For the text-containing cell, return its midpoint in [X, Y] coordinate format. 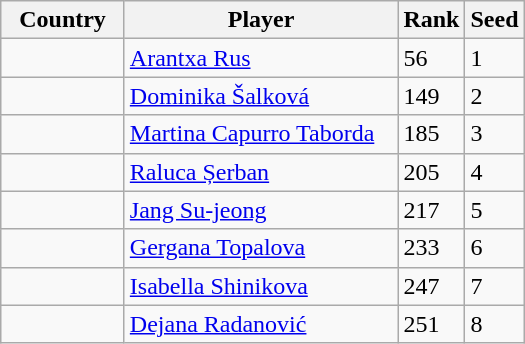
Gergana Topalova [261, 248]
1 [494, 58]
7 [494, 286]
Raluca Șerban [261, 172]
Jang Su-jeong [261, 210]
Country [63, 20]
149 [432, 96]
Dominika Šalková [261, 96]
233 [432, 248]
Dejana Radanović [261, 324]
Rank [432, 20]
251 [432, 324]
6 [494, 248]
Martina Capurro Taborda [261, 134]
Isabella Shinikova [261, 286]
56 [432, 58]
Arantxa Rus [261, 58]
4 [494, 172]
Seed [494, 20]
2 [494, 96]
5 [494, 210]
185 [432, 134]
205 [432, 172]
217 [432, 210]
3 [494, 134]
8 [494, 324]
Player [261, 20]
247 [432, 286]
